Pinpoint the cell where the given text exists, returning its [X, Y] midpoint coordinate. 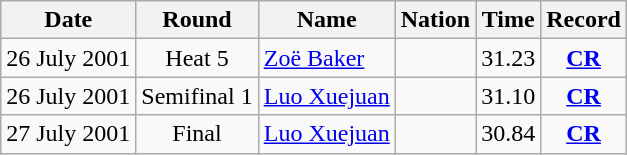
Name [326, 20]
Record [584, 20]
Zoë Baker [326, 58]
Nation [435, 20]
Heat 5 [197, 58]
Round [197, 20]
31.10 [508, 96]
Final [197, 134]
31.23 [508, 58]
30.84 [508, 134]
Date [68, 20]
27 July 2001 [68, 134]
Time [508, 20]
Semifinal 1 [197, 96]
